Search for the cell housing the specified text and yield its [X, Y] center coordinate. 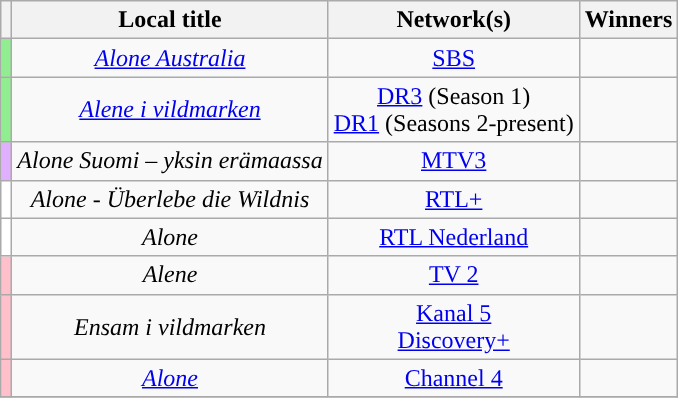
TV 2 [454, 275]
DR3 (Season 1)DR1 (Seasons 2-present) [454, 110]
Alene [170, 275]
Kanal 5Discovery+ [454, 326]
MTV3 [454, 161]
Winners [628, 20]
Network(s) [454, 20]
Alone Australia [170, 58]
RTL+ [454, 199]
SBS [454, 58]
Alone - Überlebe die Wildnis [170, 199]
Ensam i vildmarken [170, 326]
Alone Suomi – yksin erämaassa [170, 161]
Channel 4 [454, 378]
Local title [170, 20]
RTL Nederland [454, 237]
Alene i vildmarken [170, 110]
